From the cell containing the given text, extract its center point as (X, Y) coordinate. 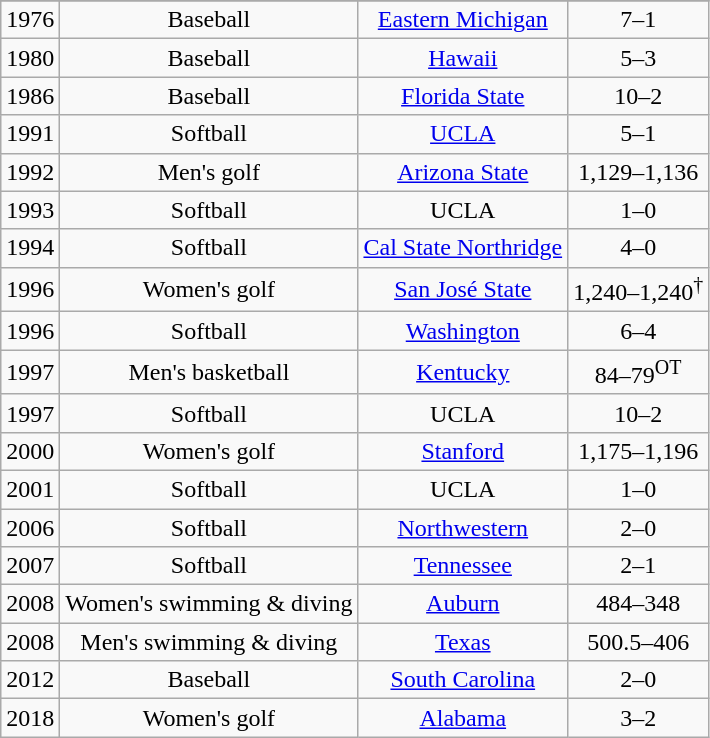
2006 (30, 528)
2000 (30, 451)
4–0 (638, 248)
484–348 (638, 604)
2001 (30, 489)
Tennessee (463, 566)
Men's golf (209, 172)
San José State (463, 290)
Alabama (463, 718)
2007 (30, 566)
1976 (30, 20)
1,240–1,240† (638, 290)
Arizona State (463, 172)
1992 (30, 172)
2012 (30, 680)
Hawaii (463, 58)
7–1 (638, 20)
Texas (463, 642)
1994 (30, 248)
Stanford (463, 451)
3–2 (638, 718)
2–1 (638, 566)
1,129–1,136 (638, 172)
1,175–1,196 (638, 451)
Men's basketball (209, 372)
1980 (30, 58)
South Carolina (463, 680)
5–1 (638, 134)
1991 (30, 134)
Florida State (463, 96)
1993 (30, 210)
Men's swimming & diving (209, 642)
Cal State Northridge (463, 248)
Northwestern (463, 528)
6–4 (638, 331)
Washington (463, 331)
2018 (30, 718)
Women's swimming & diving (209, 604)
Eastern Michigan (463, 20)
84–79OT (638, 372)
500.5–406 (638, 642)
Auburn (463, 604)
Kentucky (463, 372)
5–3 (638, 58)
1986 (30, 96)
